Scan for the cell matching the given text and deliver its (X, Y) coordinate at center. 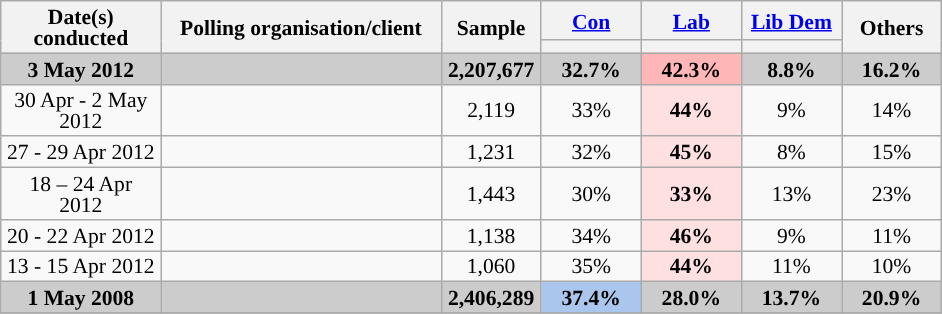
20.9% (892, 298)
20 - 22 Apr 2012 (81, 236)
32% (591, 152)
1,443 (491, 194)
8.8% (791, 68)
35% (591, 266)
28.0% (691, 298)
1,060 (491, 266)
Date(s)conducted (81, 27)
1 May 2008 (81, 298)
34% (591, 236)
30 Apr - 2 May 2012 (81, 110)
8% (791, 152)
42.3% (691, 68)
32.7% (591, 68)
Sample (491, 27)
30% (591, 194)
13.7% (791, 298)
13% (791, 194)
1,231 (491, 152)
Lab (691, 20)
45% (691, 152)
18 – 24 Apr 2012 (81, 194)
Lib Dem (791, 20)
1,138 (491, 236)
27 - 29 Apr 2012 (81, 152)
15% (892, 152)
Polling organisation/client (301, 27)
2,406,289 (491, 298)
Others (892, 27)
16.2% (892, 68)
23% (892, 194)
14% (892, 110)
13 - 15 Apr 2012 (81, 266)
2,119 (491, 110)
2,207,677 (491, 68)
37.4% (591, 298)
10% (892, 266)
46% (691, 236)
Con (591, 20)
3 May 2012 (81, 68)
